Find where the given text appears and provide that cell's center as (X, Y) coordinate. 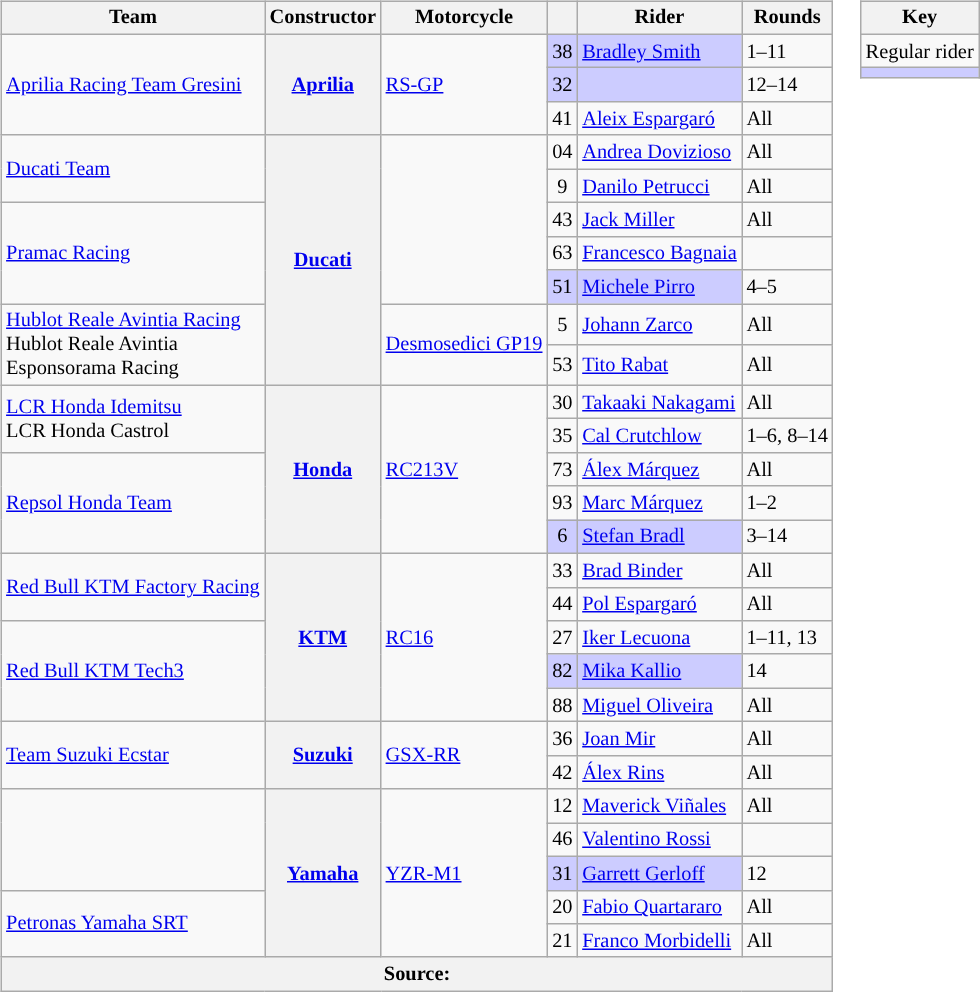
41 (562, 119)
Tito Rabat (659, 364)
Source: (417, 974)
51 (562, 287)
31 (562, 873)
9 (562, 186)
Fabio Quartararo (659, 907)
Honda (323, 469)
Franco Morbidelli (659, 941)
GSX-RR (464, 756)
Stefan Bradl (659, 537)
6 (562, 537)
Cal Crutchlow (659, 436)
3–14 (788, 537)
Hublot Reale Avintia Racing Hublot Reale Avintia Esponsorama Racing (132, 345)
42 (562, 772)
Pol Espargaró (659, 604)
4–5 (788, 287)
Danilo Petrucci (659, 186)
12–14 (788, 85)
Yamaha (323, 873)
Red Bull KTM Tech3 (132, 672)
14 (788, 671)
93 (562, 503)
1–2 (788, 503)
Team (132, 18)
RC213V (464, 469)
Desmosedici GP19 (464, 345)
Jack Miller (659, 220)
1–11, 13 (788, 638)
33 (562, 570)
Valentino Rossi (659, 840)
Miguel Oliveira (659, 705)
43 (562, 220)
32 (562, 85)
Regular rider (920, 51)
27 (562, 638)
Joan Mir (659, 739)
YZR-M1 (464, 873)
Johann Zarco (659, 324)
35 (562, 436)
Team Suzuki Ecstar (132, 756)
Álex Márquez (659, 470)
Bradley Smith (659, 51)
53 (562, 364)
46 (562, 840)
Michele Pirro (659, 287)
Petronas Yamaha SRT (132, 924)
Garrett Gerloff (659, 873)
38 (562, 51)
1–6, 8–14 (788, 436)
RS-GP (464, 84)
20 (562, 907)
Francesco Bagnaia (659, 253)
Key (920, 18)
Repsol Honda Team (132, 504)
36 (562, 739)
RC16 (464, 637)
KTM (323, 637)
Suzuki (323, 756)
Brad Binder (659, 570)
82 (562, 671)
Rounds (788, 18)
04 (562, 152)
Rider (659, 18)
Mika Kallio (659, 671)
44 (562, 604)
5 (562, 324)
Andrea Dovizioso (659, 152)
30 (562, 402)
Iker Lecuona (659, 638)
Constructor (323, 18)
Marc Márquez (659, 503)
Ducati (323, 260)
Pramac Racing (132, 254)
Álex Rins (659, 772)
Ducati Team (132, 168)
Aleix Espargaró (659, 119)
73 (562, 470)
Maverick Viñales (659, 806)
Aprilia Racing Team Gresini (132, 84)
Aprilia (323, 84)
21 (562, 941)
1–11 (788, 51)
Takaaki Nakagami (659, 402)
Red Bull KTM Factory Racing (132, 586)
63 (562, 253)
LCR Honda Idemitsu LCR Honda Castrol (132, 418)
Motorcycle (464, 18)
88 (562, 705)
